For the text-containing cell, return its midpoint in (X, Y) coordinate format. 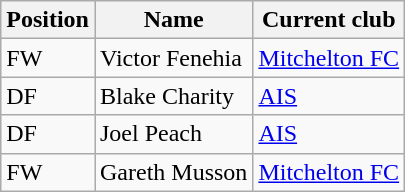
Joel Peach (173, 134)
Position (48, 20)
Gareth Musson (173, 172)
Current club (329, 20)
Blake Charity (173, 96)
Name (173, 20)
Victor Fenehia (173, 58)
